Scan for the cell matching the given text and deliver its [X, Y] coordinate at center. 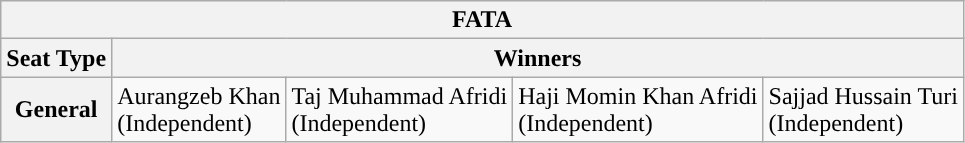
General [56, 110]
Taj Muhammad Afridi(Independent) [400, 110]
Seat Type [56, 58]
Aurangzeb Khan(Independent) [199, 110]
Sajjad Hussain Turi(Independent) [863, 110]
Haji Momin Khan Afridi(Independent) [638, 110]
FATA [482, 20]
Winners [538, 58]
